Return the [x, y] coordinate for the center point of the cell that contains the specified text.  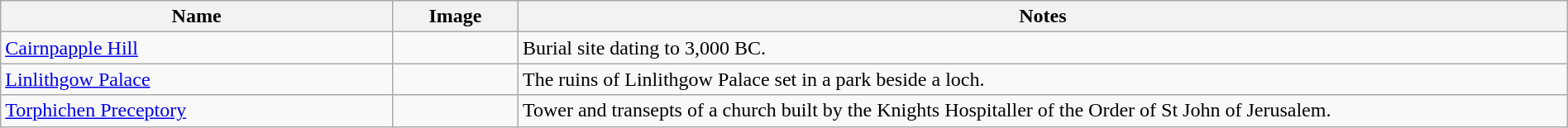
Cairnpapple Hill [197, 48]
Name [197, 17]
Tower and transepts of a church built by the Knights Hospitaller of the Order of St John of Jerusalem. [1042, 111]
Image [455, 17]
Notes [1042, 17]
Burial site dating to 3,000 BC. [1042, 48]
The ruins of Linlithgow Palace set in a park beside a loch. [1042, 79]
Torphichen Preceptory [197, 111]
Linlithgow Palace [197, 79]
